Return [x, y] of the center of cell containing provided text 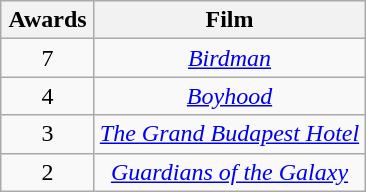
3 [48, 134]
7 [48, 58]
The Grand Budapest Hotel [229, 134]
Boyhood [229, 96]
4 [48, 96]
Guardians of the Galaxy [229, 172]
Film [229, 20]
2 [48, 172]
Awards [48, 20]
Birdman [229, 58]
